Provide the (x, y) coordinate of the cell's center where the given text is located.  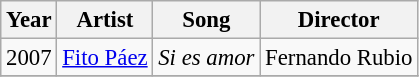
Fito Páez (105, 58)
Director (339, 20)
Si es amor (206, 58)
Fernando Rubio (339, 58)
2007 (29, 58)
Year (29, 20)
Artist (105, 20)
Song (206, 20)
